Extract the (X, Y) coordinate from the center of the cell holding the provided text.  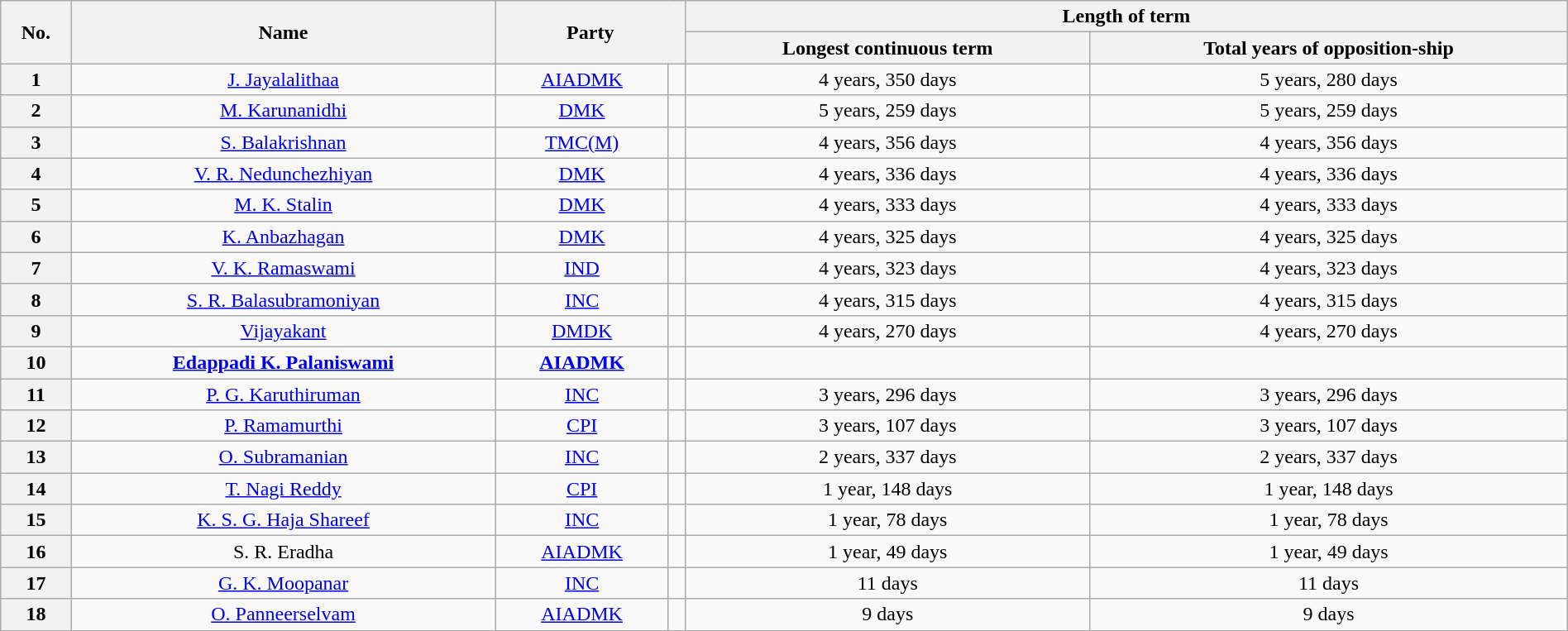
1 (36, 79)
12 (36, 426)
8 (36, 299)
M. K. Stalin (283, 205)
6 (36, 237)
No. (36, 32)
Length of term (1126, 17)
O. Subramanian (283, 457)
S. R. Eradha (283, 552)
Name (283, 32)
DMDK (582, 331)
M. Karunanidhi (283, 111)
O. Panneerselvam (283, 614)
V. K. Ramaswami (283, 268)
P. G. Karuthiruman (283, 394)
16 (36, 552)
G. K. Moopanar (283, 583)
K. S. G. Haja Shareef (283, 520)
Party (590, 32)
S. Balakrishnan (283, 142)
17 (36, 583)
IND (582, 268)
4 years, 350 days (888, 79)
J. Jayalalithaa (283, 79)
TMC(M) (582, 142)
Edappadi K. Palaniswami (283, 362)
7 (36, 268)
P. Ramamurthi (283, 426)
4 (36, 174)
10 (36, 362)
T. Nagi Reddy (283, 489)
V. R. Nedunchezhiyan (283, 174)
15 (36, 520)
Longest continuous term (888, 48)
18 (36, 614)
Vijayakant (283, 331)
14 (36, 489)
S. R. Balasubramoniyan (283, 299)
2 (36, 111)
13 (36, 457)
Total years of opposition-ship (1328, 48)
3 (36, 142)
11 (36, 394)
5 years, 280 days (1328, 79)
9 (36, 331)
5 (36, 205)
K. Anbazhagan (283, 237)
